Detect which cell encompasses the target text, then output its (X, Y) center coordinate. 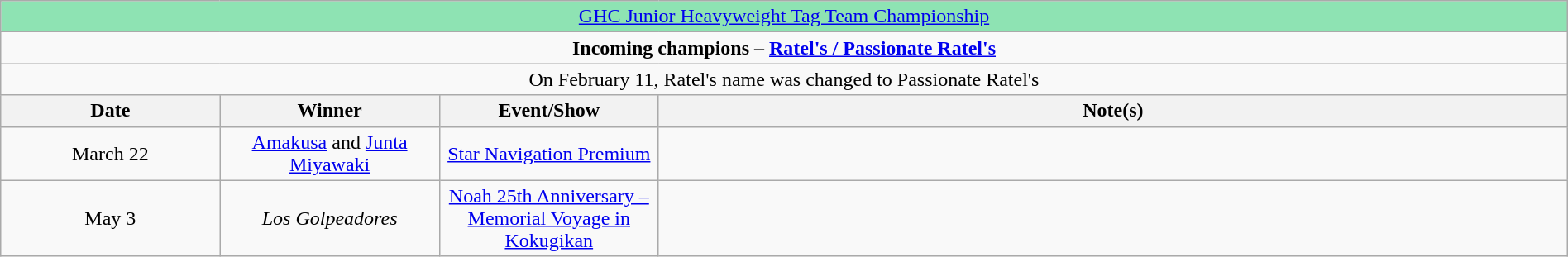
Note(s) (1113, 111)
Winner (329, 111)
March 22 (111, 154)
Event/Show (549, 111)
GHC Junior Heavyweight Tag Team Championship (784, 17)
Amakusa and Junta Miyawaki (329, 154)
Date (111, 111)
Star Navigation Premium (549, 154)
Los Golpeadores (329, 218)
May 3 (111, 218)
On February 11, Ratel's name was changed to Passionate Ratel's (784, 79)
Noah 25th Anniversary – Memorial Voyage in Kokugikan (549, 218)
Incoming champions – Ratel's / Passionate Ratel's (784, 48)
